For the text-containing cell, return its midpoint in (X, Y) coordinate format. 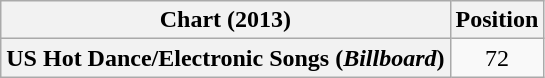
72 (497, 58)
US Hot Dance/Electronic Songs (Billboard) (226, 58)
Position (497, 20)
Chart (2013) (226, 20)
